For the text-containing cell, return its midpoint in (X, Y) coordinate format. 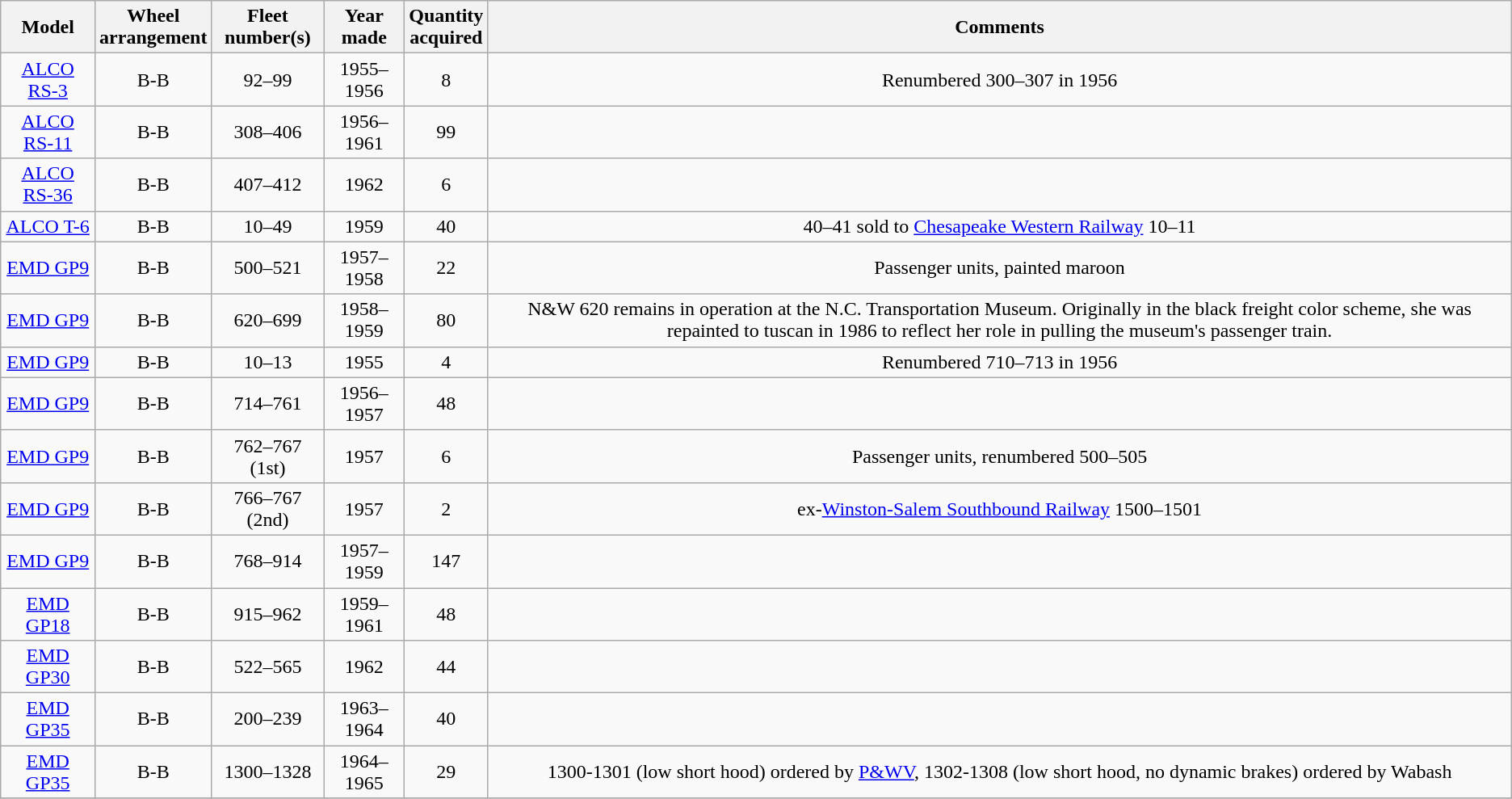
Renumbered 300–307 in 1956 (1000, 79)
8 (446, 79)
Model (48, 27)
407–412 (268, 184)
29 (446, 772)
10–13 (268, 362)
620–699 (268, 320)
99 (446, 132)
ALCO RS-36 (48, 184)
1957–1958 (364, 268)
2 (446, 509)
Passenger units, painted maroon (1000, 268)
768–914 (268, 561)
Yearmade (364, 27)
4 (446, 362)
1956–1957 (364, 404)
Comments (1000, 27)
200–239 (268, 719)
915–962 (268, 614)
ALCO RS-3 (48, 79)
92–99 (268, 79)
766–767 (2nd) (268, 509)
147 (446, 561)
ALCO T-6 (48, 226)
1959 (364, 226)
714–761 (268, 404)
Renumbered 710–713 in 1956 (1000, 362)
EMD GP30 (48, 667)
10–49 (268, 226)
Wheelarrangement (153, 27)
22 (446, 268)
Quantityacquired (446, 27)
1959–1961 (364, 614)
80 (446, 320)
Passenger units, renumbered 500–505 (1000, 456)
1955–1956 (364, 79)
1964–1965 (364, 772)
ALCO RS-11 (48, 132)
500–521 (268, 268)
1963–1964 (364, 719)
1300-1301 (low short hood) ordered by P&WV, 1302-1308 (low short hood, no dynamic brakes) ordered by Wabash (1000, 772)
Fleetnumber(s) (268, 27)
1958–1959 (364, 320)
44 (446, 667)
1956–1961 (364, 132)
522–565 (268, 667)
762–767 (1st) (268, 456)
1955 (364, 362)
1957–1959 (364, 561)
40–41 sold to Chesapeake Western Railway 10–11 (1000, 226)
1300–1328 (268, 772)
308–406 (268, 132)
ex-Winston-Salem Southbound Railway 1500–1501 (1000, 509)
EMD GP18 (48, 614)
